Search for the cell housing the specified text and yield its (X, Y) center coordinate. 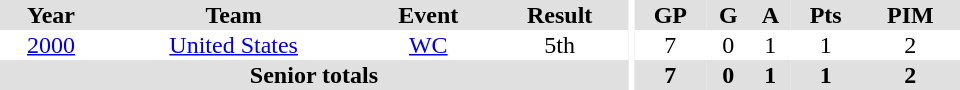
PIM (910, 15)
G (728, 15)
2000 (51, 45)
5th (560, 45)
Senior totals (314, 75)
A (770, 15)
Year (51, 15)
GP (670, 15)
Team (234, 15)
Result (560, 15)
WC (428, 45)
Event (428, 15)
United States (234, 45)
Pts (826, 15)
